Find where the given text appears and provide that cell's center as (x, y) coordinate. 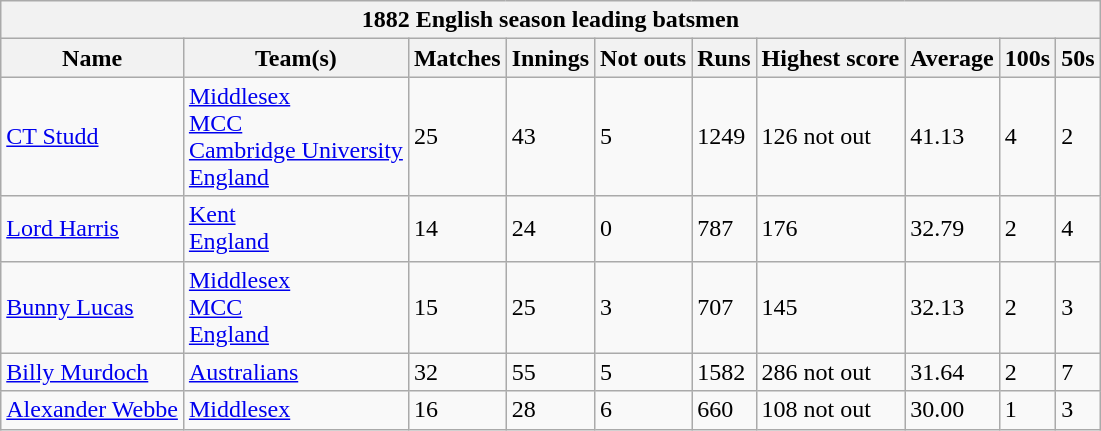
1882 English season leading batsmen (550, 20)
CT Studd (92, 136)
41.13 (952, 136)
55 (550, 372)
Innings (550, 58)
14 (457, 228)
KentEngland (296, 228)
787 (724, 228)
28 (550, 410)
Runs (724, 58)
Alexander Webbe (92, 410)
Billy Murdoch (92, 372)
31.64 (952, 372)
176 (830, 228)
Highest score (830, 58)
Average (952, 58)
24 (550, 228)
Australians (296, 372)
Not outs (644, 58)
Middlesex (296, 410)
MiddlesexMCCEngland (296, 307)
32 (457, 372)
100s (1027, 58)
145 (830, 307)
7 (1078, 372)
1 (1027, 410)
Team(s) (296, 58)
50s (1078, 58)
Matches (457, 58)
1249 (724, 136)
0 (644, 228)
MiddlesexMCCCambridge UniversityEngland (296, 136)
1582 (724, 372)
660 (724, 410)
30.00 (952, 410)
286 not out (830, 372)
Bunny Lucas (92, 307)
32.79 (952, 228)
32.13 (952, 307)
126 not out (830, 136)
16 (457, 410)
Name (92, 58)
108 not out (830, 410)
43 (550, 136)
707 (724, 307)
Lord Harris (92, 228)
6 (644, 410)
15 (457, 307)
